Locate the cell with the specified text and output its (X, Y) center coordinate. 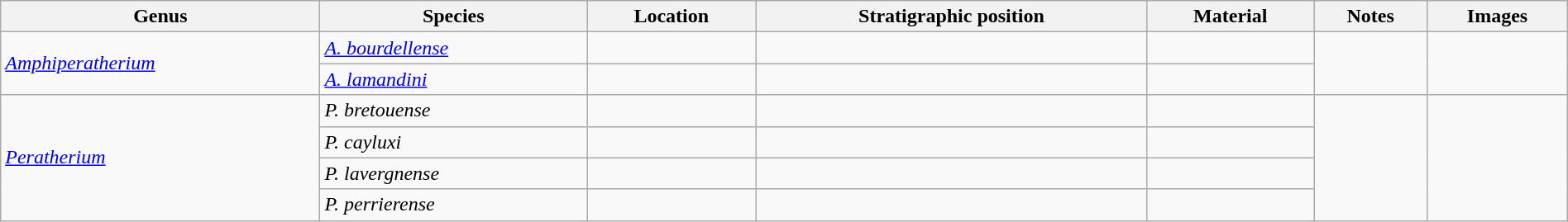
A. bourdellense (453, 48)
Peratherium (160, 158)
A. lamandini (453, 79)
P. lavergnense (453, 173)
Notes (1370, 17)
P. perrierense (453, 205)
P. bretouense (453, 111)
Location (672, 17)
Material (1231, 17)
Species (453, 17)
P. cayluxi (453, 142)
Stratigraphic position (951, 17)
Genus (160, 17)
Images (1497, 17)
Amphiperatherium (160, 64)
